For the text-containing cell, return its midpoint in (X, Y) coordinate format. 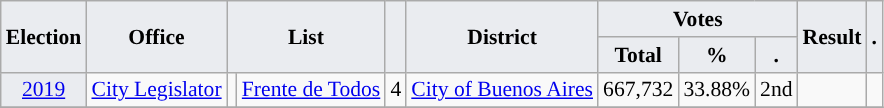
Total (638, 55)
2019 (44, 90)
Frente de Todos (312, 90)
Result (832, 36)
List (306, 36)
4 (396, 90)
City of Buenos Aires (502, 90)
% (716, 55)
33.88% (716, 90)
District (502, 36)
2nd (776, 90)
667,732 (638, 90)
Votes (698, 19)
Election (44, 36)
City Legislator (156, 90)
Office (156, 36)
